Return [X, Y] of the center of cell containing provided text 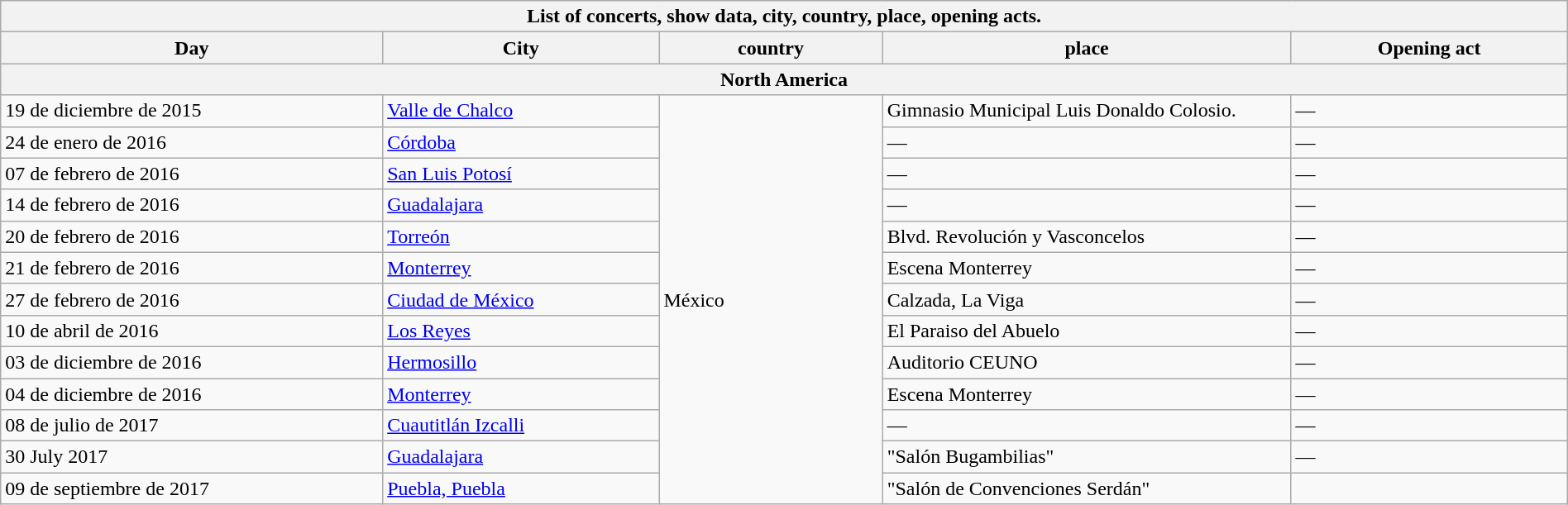
09 de septiembre de 2017 [192, 488]
Calzada, La Viga [1087, 299]
Torreón [521, 236]
Ciudad de México [521, 299]
"Salón de Convenciones Serdán" [1087, 488]
City [521, 48]
04 de diciembre de 2016 [192, 394]
Gimnasio Municipal Luis Donaldo Colosio. [1087, 111]
Blvd. Revolución y Vasconcelos [1087, 236]
03 de diciembre de 2016 [192, 362]
08 de julio de 2017 [192, 426]
Valle de Chalco [521, 111]
El Paraiso del Abuelo [1087, 331]
México [771, 299]
country [771, 48]
20 de febrero de 2016 [192, 236]
14 de febrero de 2016 [192, 205]
Puebla, Puebla [521, 488]
Cuautitlán Izcalli [521, 426]
07 de febrero de 2016 [192, 174]
Hermosillo [521, 362]
Los Reyes [521, 331]
10 de abril de 2016 [192, 331]
San Luis Potosí [521, 174]
Opening act [1429, 48]
24 de enero de 2016 [192, 142]
19 de diciembre de 2015 [192, 111]
North America [784, 79]
Day [192, 48]
30 July 2017 [192, 457]
place [1087, 48]
"Salón Bugambilias" [1087, 457]
Córdoba [521, 142]
21 de febrero de 2016 [192, 268]
27 de febrero de 2016 [192, 299]
Auditorio CEUNO [1087, 362]
List of concerts, show data, city, country, place, opening acts. [784, 17]
